Identify which cell holds the provided text, then report its (x, y) central coordinate. 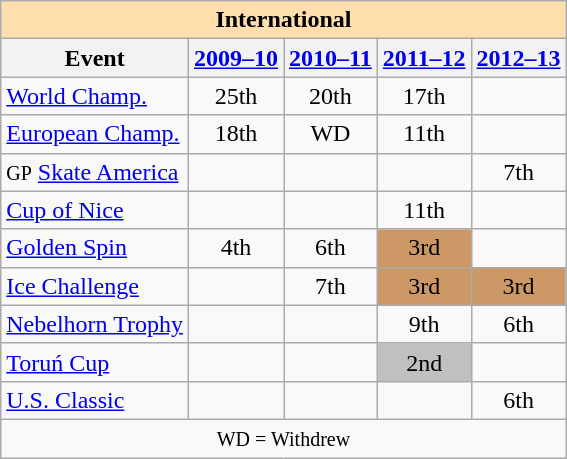
U.S. Classic (95, 400)
WD = Withdrew (284, 438)
9th (424, 324)
International (284, 20)
4th (236, 248)
WD (331, 134)
Golden Spin (95, 248)
17th (424, 96)
2011–12 (424, 58)
2nd (424, 362)
25th (236, 96)
Cup of Nice (95, 210)
Toruń Cup (95, 362)
18th (236, 134)
20th (331, 96)
World Champ. (95, 96)
Nebelhorn Trophy (95, 324)
Event (95, 58)
2010–11 (331, 58)
GP Skate America (95, 172)
European Champ. (95, 134)
Ice Challenge (95, 286)
2012–13 (518, 58)
2009–10 (236, 58)
